Locate the cell with the specified text and output its [X, Y] center coordinate. 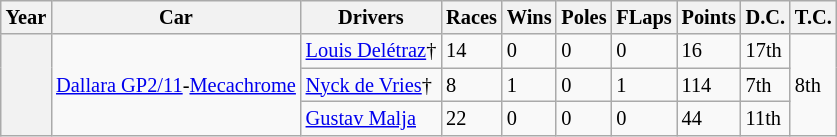
Drivers [371, 17]
Car [176, 17]
Louis Delétraz† [371, 51]
17th [766, 51]
Races [472, 17]
T.C. [814, 17]
8th [814, 84]
FLaps [644, 17]
22 [472, 118]
7th [766, 85]
Dallara GP2/11-Mecachrome [176, 84]
8 [472, 85]
Nyck de Vries† [371, 85]
Poles [584, 17]
114 [709, 85]
Wins [530, 17]
Points [709, 17]
Gustav Malja [371, 118]
11th [766, 118]
D.C. [766, 17]
Year [26, 17]
14 [472, 51]
16 [709, 51]
44 [709, 118]
